Provide the (X, Y) coordinate of the cell's center where the given text is located.  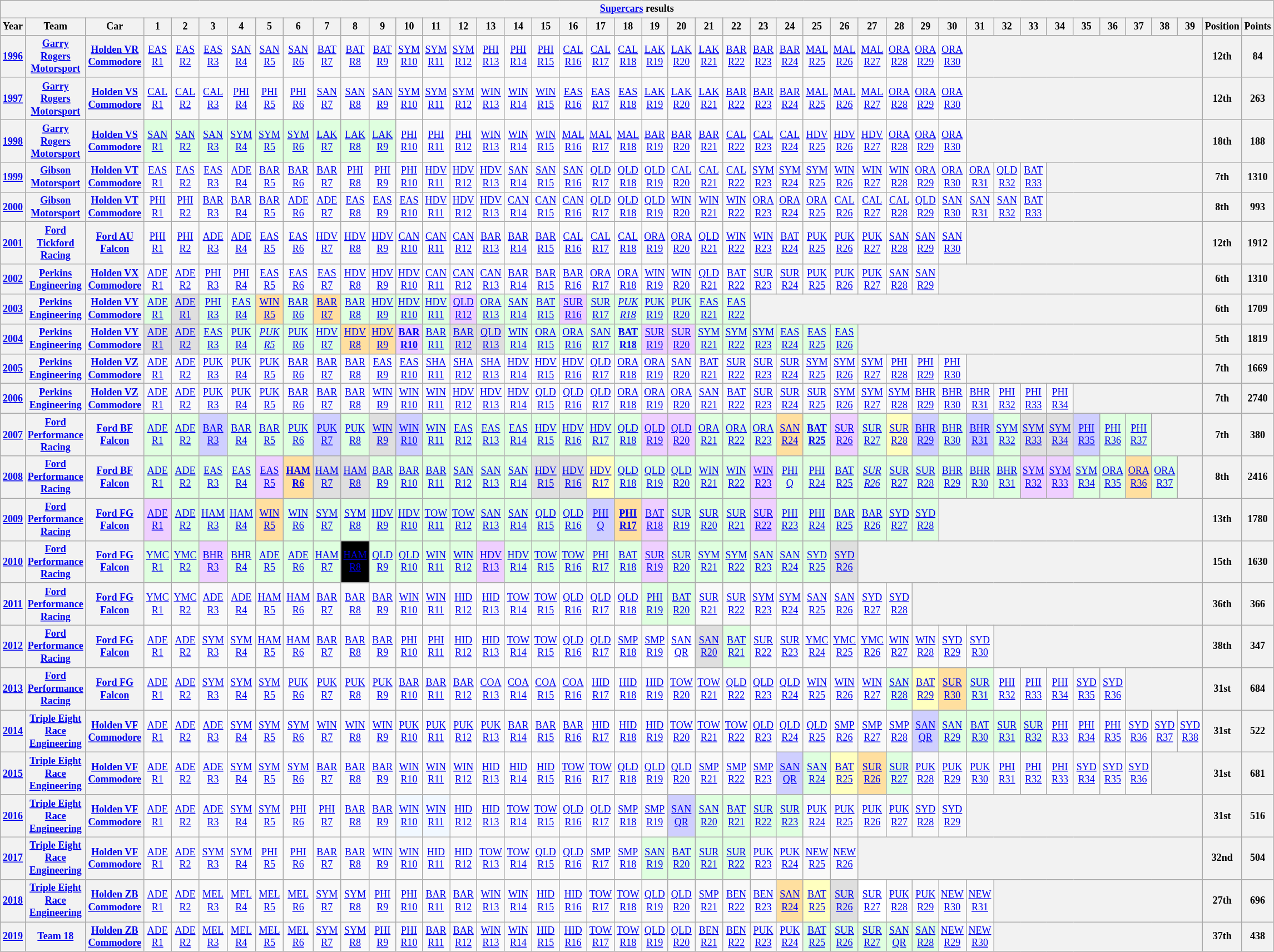
PUKR20 (682, 309)
SHAR12 (464, 369)
NEWR26 (845, 858)
32 (1007, 27)
CALR1 (157, 98)
2008 (13, 477)
32nd (1222, 858)
CALR26 (845, 207)
ORAR36 (1139, 477)
HAMR4 (241, 519)
SYDR30 (980, 646)
SYDR38 (1190, 731)
EASR8 (355, 207)
BHRR4 (241, 562)
SANR5 (269, 56)
1819 (1258, 339)
14 (518, 27)
39 (1190, 27)
EASR13 (490, 434)
1996 (13, 56)
CALR3 (214, 98)
993 (1258, 207)
BATR9 (383, 56)
24 (790, 27)
1997 (13, 98)
HDVR25 (817, 141)
SHAR11 (436, 369)
1709 (1258, 309)
SANR2 (185, 141)
SURR16 (573, 309)
SANR21 (708, 399)
PHIR8 (355, 177)
SURR30 (953, 689)
ORAR13 (490, 309)
1630 (1258, 562)
SURR17 (601, 309)
7 (327, 27)
PUKR10 (409, 731)
QLDR22 (736, 689)
2002 (13, 279)
37th (1222, 937)
MALR17 (601, 141)
PHIR12 (464, 141)
EASR26 (845, 339)
HIDR14 (518, 773)
1998 (13, 141)
17 (601, 27)
SMPR26 (845, 731)
84 (1258, 56)
CALR27 (872, 207)
TOWR13 (490, 858)
PHIR37 (1139, 434)
NEWR29 (953, 937)
MALR16 (573, 141)
31 (980, 27)
12 (464, 27)
PUKR19 (655, 309)
Car (115, 27)
BATR30 (980, 731)
QLDR12 (464, 309)
2010 (13, 562)
EASR22 (736, 309)
2012 (13, 646)
SANR19 (655, 858)
380 (1258, 434)
PUKR12 (464, 731)
34 (1060, 27)
Supercars results (637, 9)
COAR15 (546, 689)
PUKR30 (980, 773)
522 (1258, 731)
BATR8 (355, 56)
SMPR17 (601, 858)
QLDR9 (383, 562)
30 (953, 27)
2014 (13, 731)
4 (241, 27)
YMCR24 (817, 646)
CANR14 (518, 207)
13th (1222, 519)
2018 (13, 900)
BARR21 (708, 141)
15 (546, 27)
PHIR31 (1007, 773)
CALR21 (708, 177)
ADER5 (269, 562)
2011 (13, 604)
EASR25 (817, 339)
ORAR15 (546, 339)
EASR14 (518, 434)
28 (899, 27)
BARR25 (845, 519)
NEWR25 (817, 858)
36th (1222, 604)
QLDR32 (1007, 177)
38th (1222, 646)
Team 18 (56, 937)
2015 (13, 773)
PHIR14 (518, 56)
CALR20 (682, 177)
SYDR34 (1087, 773)
BENR23 (764, 900)
504 (1258, 858)
CANR10 (409, 243)
PHIR19 (655, 604)
BHRR3 (214, 562)
SANR3 (214, 141)
BATR29 (925, 689)
PHIR15 (546, 56)
9 (383, 27)
2000 (13, 207)
33 (1034, 27)
Position (1222, 27)
SANR12 (464, 477)
SMPR28 (899, 731)
SANR6 (298, 56)
QLDR13 (490, 339)
21 (708, 27)
696 (1258, 900)
366 (1258, 604)
SYMR28 (899, 399)
23 (764, 27)
6 (298, 27)
516 (1258, 816)
2016 (13, 816)
Holden VR Commodore (115, 56)
EASR21 (708, 309)
2 (185, 27)
SURR32 (1034, 731)
29 (925, 27)
20 (682, 27)
BARR26 (872, 519)
ORAR21 (708, 434)
WINR6 (298, 519)
1912 (1258, 243)
SYDR26 (845, 562)
CALR24 (790, 141)
SURR25 (817, 399)
37 (1139, 27)
2004 (13, 339)
BARR19 (655, 141)
TOWR22 (736, 731)
SANR7 (327, 98)
PUKR18 (628, 309)
HDVR26 (845, 141)
CANR16 (573, 207)
WINR7 (327, 731)
CANR15 (546, 207)
ADER7 (327, 207)
BATR7 (327, 56)
27th (1222, 900)
Team (56, 27)
1999 (13, 177)
EASR16 (573, 98)
36 (1113, 27)
2740 (1258, 399)
PHIR36 (1113, 434)
8 (355, 27)
SANR23 (764, 562)
3 (214, 27)
SYDR25 (817, 562)
BATR24 (790, 243)
WINR25 (817, 689)
QLDR10 (409, 562)
13 (490, 27)
LAKR8 (355, 141)
2006 (13, 399)
1780 (1258, 519)
2019 (13, 937)
18th (1222, 141)
ORAR16 (573, 339)
HDVR27 (872, 141)
SANR17 (601, 339)
681 (1258, 773)
QLDR25 (817, 731)
SANR31 (980, 207)
19 (655, 27)
SANR25 (817, 604)
2005 (13, 369)
SANR32 (1007, 207)
SMPR22 (736, 773)
SANR9 (383, 98)
LAKR9 (383, 141)
Year (13, 27)
11 (436, 27)
5 (269, 27)
LAKR7 (327, 141)
BARR20 (682, 141)
SMPR23 (764, 773)
10 (409, 27)
EASR18 (628, 98)
SANR4 (241, 56)
SANR8 (355, 98)
YMCR25 (845, 646)
SYDR37 (1164, 731)
ORAR37 (1164, 477)
COAR16 (573, 689)
BARR13 (490, 243)
TOWR11 (436, 519)
PHIR13 (490, 56)
EASR17 (601, 98)
347 (1258, 646)
22 (736, 27)
EASR12 (464, 434)
CANR13 (490, 279)
2013 (13, 689)
YMCR26 (872, 646)
HAMR3 (214, 519)
COAR13 (490, 689)
PHIR23 (790, 519)
2017 (13, 858)
25 (817, 27)
26 (845, 27)
2001 (13, 243)
EASR7 (327, 279)
PUKR9 (383, 689)
Holden VX Commodore (115, 279)
2003 (13, 309)
BATR15 (546, 309)
PUKR13 (490, 731)
PHIR29 (925, 369)
ORAR17 (601, 279)
2416 (1258, 477)
Points (1258, 27)
ORAR22 (736, 434)
EASR24 (790, 339)
27 (872, 27)
684 (1258, 689)
SANR16 (573, 177)
QLDR29 (925, 207)
PUKR11 (436, 731)
Ford Tickford Racing (56, 243)
WINR8 (355, 731)
SANR1 (157, 141)
MALR18 (628, 141)
ORAR35 (1113, 477)
188 (1258, 141)
18 (628, 27)
438 (1258, 937)
16 (573, 27)
5th (1222, 339)
SMPR27 (872, 731)
CALR28 (899, 207)
BENR21 (708, 937)
CALR2 (185, 98)
ORAR31 (980, 177)
PHIR7 (327, 816)
WINR19 (655, 279)
SHAR13 (490, 369)
TOWR12 (464, 519)
35 (1087, 27)
Ford AU Falcon (115, 243)
ORAR24 (790, 207)
PHIR30 (953, 369)
CALR23 (764, 141)
38 (1164, 27)
1669 (1258, 369)
2009 (13, 519)
ORAR25 (817, 207)
NEWR31 (980, 900)
1 (157, 27)
HIDR11 (436, 858)
SANR15 (546, 177)
15th (1222, 562)
COAR14 (518, 689)
PHIR28 (899, 369)
SANR26 (845, 604)
263 (1258, 98)
2007 (13, 434)
